Output the [X, Y] coordinate of the center of the cell containing the given text.  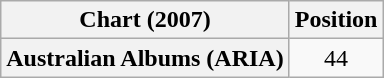
Position [336, 20]
44 [336, 58]
Australian Albums (ARIA) [145, 58]
Chart (2007) [145, 20]
